From the cell containing the given text, extract its center point as [x, y] coordinate. 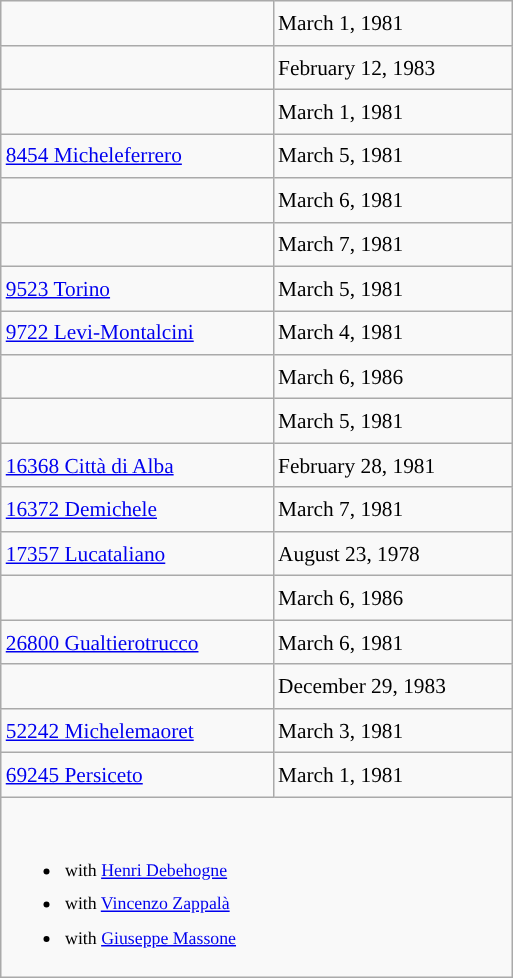
with Henri Debehogne with Vincenzo Zappalà with Giuseppe Massone [256, 888]
9523 Torino [137, 288]
26800 Gualtierotrucco [137, 642]
August 23, 1978 [392, 554]
16372 Demichele [137, 509]
February 12, 1983 [392, 67]
March 4, 1981 [392, 333]
52242 Michelemaoret [137, 730]
9722 Levi-Montalcini [137, 333]
February 28, 1981 [392, 465]
16368 Città di Alba [137, 465]
17357 Lucataliano [137, 554]
8454 Micheleferrero [137, 156]
69245 Persiceto [137, 775]
March 3, 1981 [392, 730]
December 29, 1983 [392, 686]
